Determine the (X, Y) coordinate at the center of the cell enclosing the given text.  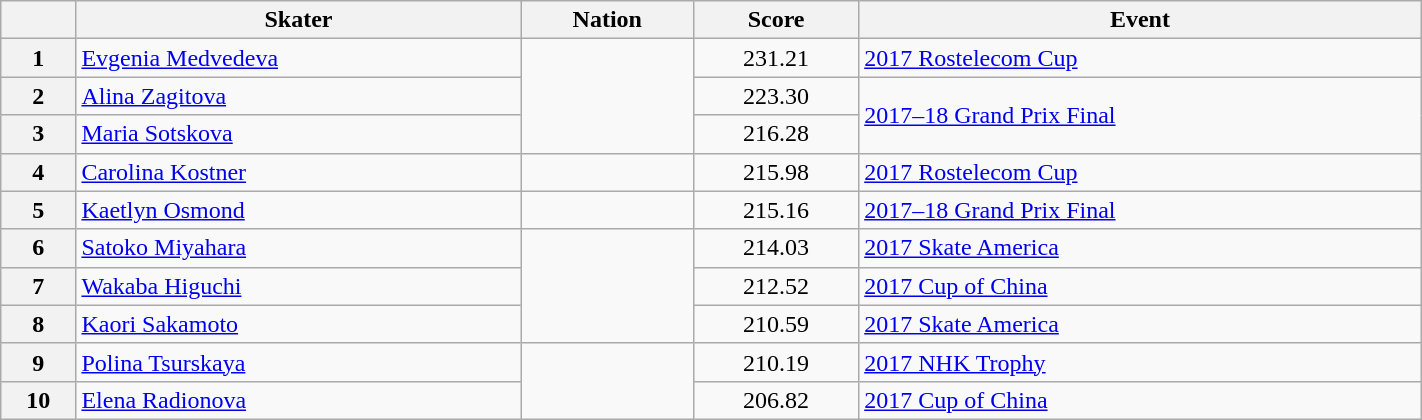
8 (38, 324)
Alina Zagitova (298, 96)
Kaetlyn Osmond (298, 210)
223.30 (776, 96)
210.19 (776, 362)
215.16 (776, 210)
216.28 (776, 134)
10 (38, 400)
Evgenia Medvedeva (298, 58)
206.82 (776, 400)
212.52 (776, 286)
214.03 (776, 248)
Kaori Sakamoto (298, 324)
Nation (607, 20)
Skater (298, 20)
4 (38, 172)
Wakaba Higuchi (298, 286)
2 (38, 96)
3 (38, 134)
Maria Sotskova (298, 134)
7 (38, 286)
Carolina Kostner (298, 172)
1 (38, 58)
Polina Tsurskaya (298, 362)
6 (38, 248)
5 (38, 210)
210.59 (776, 324)
215.98 (776, 172)
Satoko Miyahara (298, 248)
231.21 (776, 58)
Elena Radionova (298, 400)
2017 NHK Trophy (1140, 362)
Event (1140, 20)
Score (776, 20)
9 (38, 362)
